Determine the (x, y) coordinate at the center of the cell enclosing the given text.  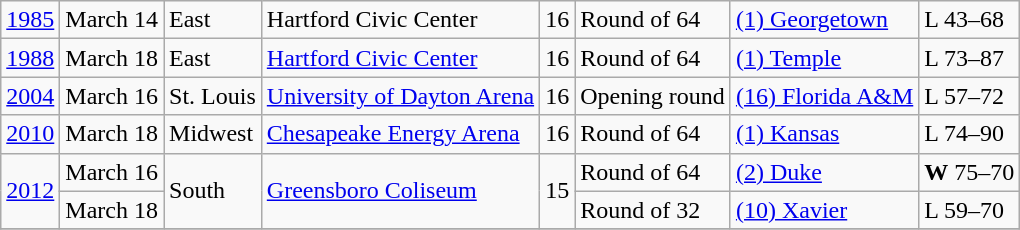
Chesapeake Energy Arena (400, 134)
March 14 (112, 20)
Greensboro Coliseum (400, 191)
L 57–72 (970, 96)
L 43–68 (970, 20)
University of Dayton Arena (400, 96)
South (213, 191)
2010 (30, 134)
(1) Temple (824, 58)
15 (558, 191)
St. Louis (213, 96)
(1) Georgetown (824, 20)
(1) Kansas (824, 134)
L 73–87 (970, 58)
Round of 32 (653, 210)
2012 (30, 191)
W 75–70 (970, 172)
(2) Duke (824, 172)
1985 (30, 20)
Midwest (213, 134)
1988 (30, 58)
(16) Florida A&M (824, 96)
L 59–70 (970, 210)
(10) Xavier (824, 210)
L 74–90 (970, 134)
Opening round (653, 96)
2004 (30, 96)
